Return the [X, Y] coordinate for the center point of the cell that contains the specified text.  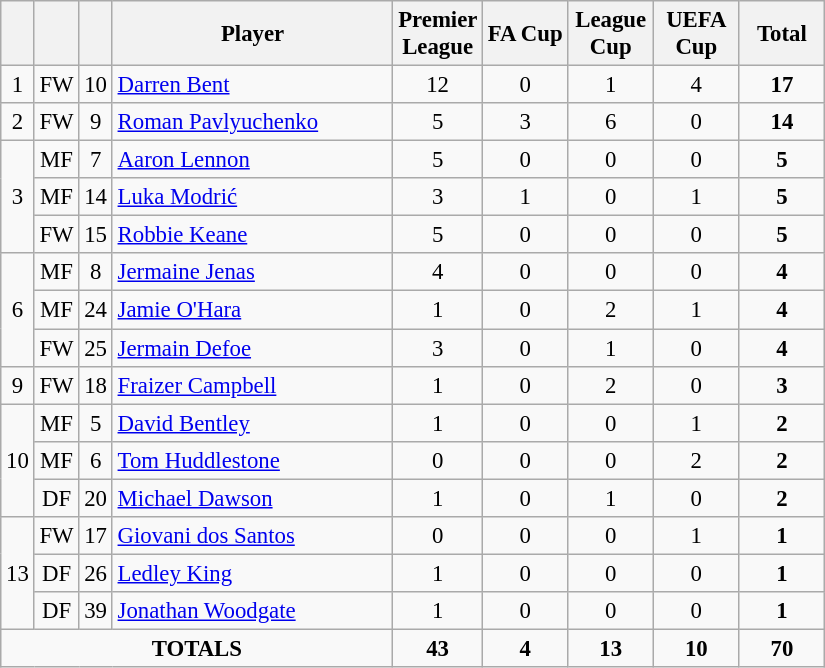
Giovani dos Santos [252, 536]
43 [438, 648]
Ledley King [252, 573]
Jonathan Woodgate [252, 611]
Michael Dawson [252, 498]
UEFA Cup [697, 34]
Roman Pavlyuchenko [252, 122]
15 [96, 235]
Fraizer Campbell [252, 385]
12 [438, 85]
Tom Huddlestone [252, 460]
8 [96, 273]
18 [96, 385]
David Bentley [252, 423]
25 [96, 348]
7 [96, 160]
Darren Bent [252, 85]
Total [782, 34]
70 [782, 648]
Premier League [438, 34]
26 [96, 573]
Player [252, 34]
Aaron Lennon [252, 160]
Luka Modrić [252, 197]
League Cup [611, 34]
Jermain Defoe [252, 348]
Jamie O'Hara [252, 310]
20 [96, 498]
FA Cup [525, 34]
TOTALS [197, 648]
Jermaine Jenas [252, 273]
24 [96, 310]
Robbie Keane [252, 235]
39 [96, 611]
